Extract the (X, Y) coordinate from the center of the cell holding the provided text.  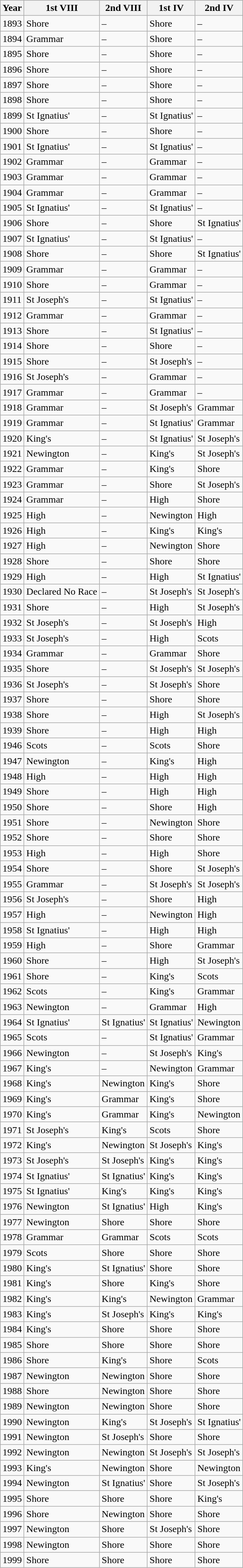
1935 (12, 669)
1957 (12, 914)
1970 (12, 1114)
1921 (12, 454)
1947 (12, 761)
1955 (12, 884)
1894 (12, 39)
1993 (12, 1468)
1927 (12, 546)
1910 (12, 285)
1948 (12, 776)
1920 (12, 438)
1919 (12, 423)
1911 (12, 300)
1964 (12, 1022)
1930 (12, 592)
1997 (12, 1529)
1950 (12, 807)
Declared No Race (62, 592)
1999 (12, 1560)
2nd VIII (123, 8)
1918 (12, 407)
1938 (12, 715)
1946 (12, 746)
1965 (12, 1038)
1962 (12, 992)
1932 (12, 623)
1987 (12, 1375)
1903 (12, 177)
2nd IV (219, 8)
1897 (12, 85)
1979 (12, 1253)
1939 (12, 730)
1960 (12, 961)
1893 (12, 23)
1989 (12, 1406)
1898 (12, 100)
1st IV (172, 8)
1905 (12, 208)
1916 (12, 377)
1994 (12, 1483)
1985 (12, 1345)
1998 (12, 1545)
1977 (12, 1222)
1992 (12, 1453)
1st VIII (62, 8)
1971 (12, 1130)
1900 (12, 131)
1966 (12, 1053)
1969 (12, 1099)
1972 (12, 1145)
1996 (12, 1514)
1959 (12, 945)
1986 (12, 1360)
1967 (12, 1068)
1980 (12, 1268)
1929 (12, 576)
1926 (12, 530)
1922 (12, 469)
1988 (12, 1391)
1917 (12, 392)
1909 (12, 269)
1976 (12, 1207)
1915 (12, 361)
1963 (12, 1007)
1934 (12, 653)
1991 (12, 1437)
1968 (12, 1084)
1907 (12, 239)
1931 (12, 607)
1912 (12, 315)
1906 (12, 223)
Year (12, 8)
1925 (12, 515)
1937 (12, 700)
1990 (12, 1421)
1951 (12, 822)
1949 (12, 792)
1954 (12, 868)
1902 (12, 161)
1956 (12, 899)
1936 (12, 684)
1908 (12, 254)
1978 (12, 1237)
1899 (12, 115)
1975 (12, 1191)
1895 (12, 54)
1924 (12, 500)
1952 (12, 838)
1961 (12, 976)
1914 (12, 346)
1958 (12, 930)
1901 (12, 146)
1981 (12, 1283)
1995 (12, 1499)
1913 (12, 331)
1974 (12, 1176)
1982 (12, 1299)
1923 (12, 484)
1973 (12, 1160)
1928 (12, 561)
1984 (12, 1329)
1933 (12, 638)
1896 (12, 69)
1904 (12, 193)
1953 (12, 853)
1983 (12, 1314)
